Search for the cell housing the specified text and yield its [X, Y] center coordinate. 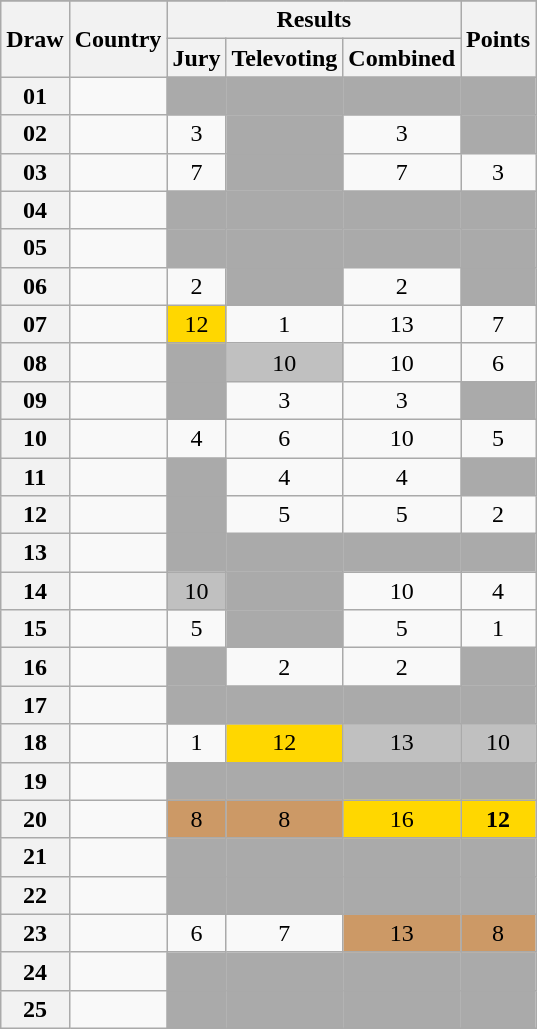
03 [35, 172]
09 [35, 400]
05 [35, 248]
Points [498, 39]
Draw [35, 39]
15 [35, 629]
07 [35, 324]
18 [35, 743]
02 [35, 134]
08 [35, 362]
19 [35, 781]
20 [35, 819]
Televoting [284, 58]
14 [35, 591]
24 [35, 971]
11 [35, 477]
23 [35, 933]
Results [314, 20]
25 [35, 1009]
Combined [402, 58]
04 [35, 210]
Jury [196, 58]
21 [35, 857]
17 [35, 705]
22 [35, 895]
06 [35, 286]
01 [35, 96]
Country [118, 39]
